Pinpoint the cell where the given text exists, returning its (x, y) midpoint coordinate. 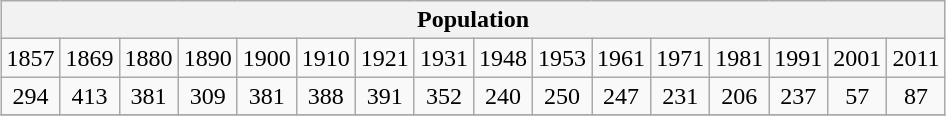
2011 (916, 58)
413 (90, 96)
1953 (562, 58)
388 (326, 96)
1890 (208, 58)
1869 (90, 58)
247 (622, 96)
231 (680, 96)
250 (562, 96)
352 (444, 96)
237 (798, 96)
206 (740, 96)
Population (473, 20)
1880 (148, 58)
1961 (622, 58)
1971 (680, 58)
2001 (858, 58)
294 (30, 96)
57 (858, 96)
87 (916, 96)
1948 (502, 58)
309 (208, 96)
1910 (326, 58)
240 (502, 96)
391 (384, 96)
1991 (798, 58)
1931 (444, 58)
1857 (30, 58)
1981 (740, 58)
1921 (384, 58)
1900 (266, 58)
